From the cell containing the given text, extract its center point as (X, Y) coordinate. 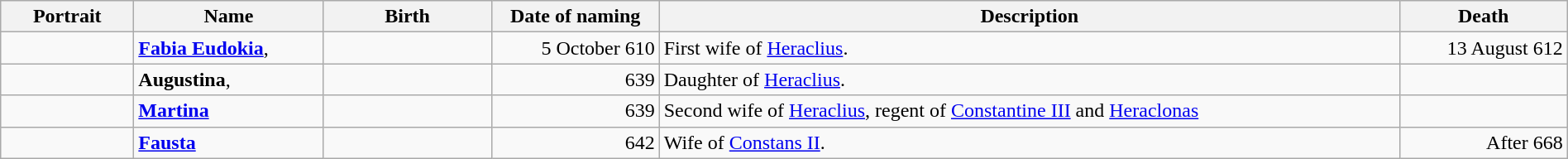
Name (228, 17)
Second wife of Heraclius, regent of Constantine III and Heraclonas (1029, 111)
Martina (228, 111)
Description (1029, 17)
Birth (407, 17)
642 (576, 142)
13 August 612 (1484, 48)
Wife of Constans II. (1029, 142)
Augustina, (228, 79)
Daughter of Heraclius. (1029, 79)
Fausta (228, 142)
Death (1484, 17)
5 October 610 (576, 48)
After 668 (1484, 142)
First wife of Heraclius. (1029, 48)
Fabia Eudokia, (228, 48)
Portrait (68, 17)
Date of naming (576, 17)
